Return (x, y) of the center of cell containing provided text 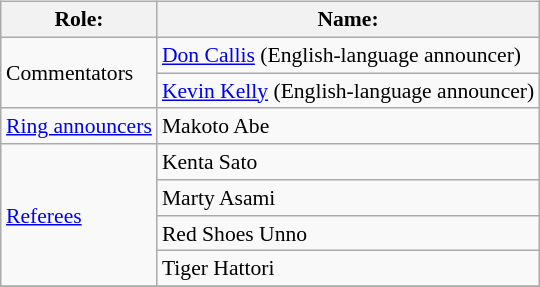
Kenta Sato (348, 162)
Makoto Abe (348, 126)
Ring announcers (79, 126)
Tiger Hattori (348, 269)
Name: (348, 20)
Referees (79, 215)
Red Shoes Unno (348, 233)
Marty Asami (348, 198)
Role: (79, 20)
Kevin Kelly (English-language announcer) (348, 91)
Commentators (79, 72)
Don Callis (English-language announcer) (348, 55)
